For the text-containing cell, return its midpoint in (x, y) coordinate format. 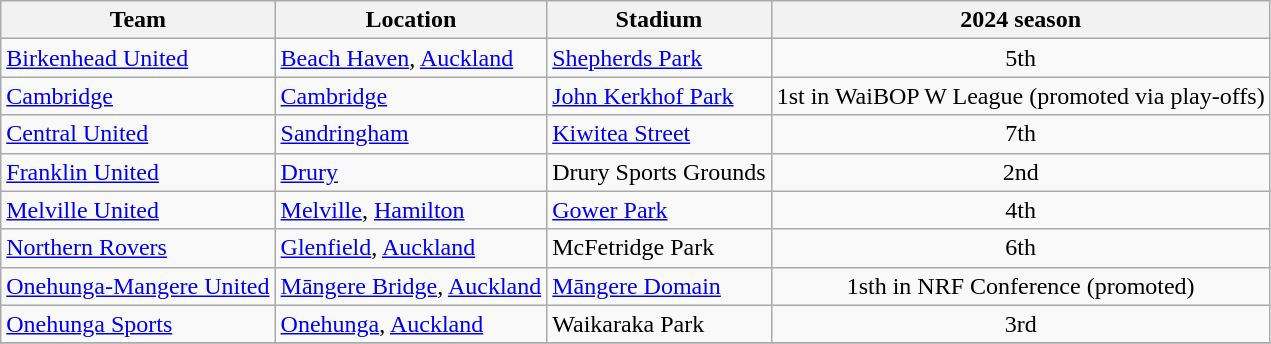
Team (138, 20)
5th (1020, 58)
Onehunga Sports (138, 324)
Shepherds Park (659, 58)
Beach Haven, Auckland (411, 58)
Central United (138, 134)
Birkenhead United (138, 58)
1st in WaiBOP W League (promoted via play-offs) (1020, 96)
Onehunga-Mangere United (138, 286)
Māngere Domain (659, 286)
Stadium (659, 20)
Māngere Bridge, Auckland (411, 286)
Northern Rovers (138, 248)
3rd (1020, 324)
John Kerkhof Park (659, 96)
Sandringham (411, 134)
Melville, Hamilton (411, 210)
6th (1020, 248)
Drury Sports Grounds (659, 172)
Gower Park (659, 210)
McFetridge Park (659, 248)
Glenfield, Auckland (411, 248)
Drury (411, 172)
2nd (1020, 172)
Franklin United (138, 172)
4th (1020, 210)
Kiwitea Street (659, 134)
1sth in NRF Conference (promoted) (1020, 286)
Melville United (138, 210)
7th (1020, 134)
Onehunga, Auckland (411, 324)
Location (411, 20)
Waikaraka Park (659, 324)
2024 season (1020, 20)
